Scan for the cell matching the given text and deliver its [x, y] coordinate at center. 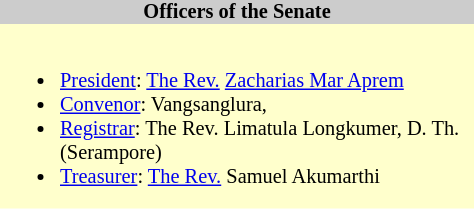
Officers of the Senate [237, 12]
